Detect which cell encompasses the target text, then output its [x, y] center coordinate. 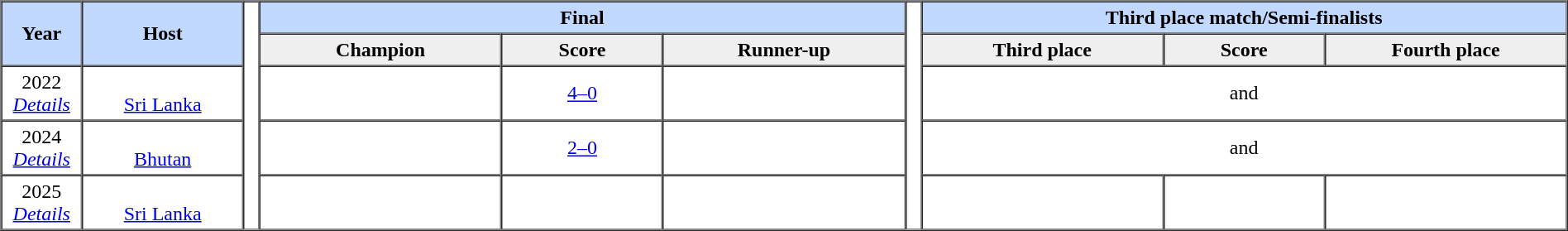
2024Details [42, 148]
Third place match/Semi-finalists [1244, 18]
Host [162, 34]
2022Details [42, 94]
4–0 [582, 94]
Final [582, 18]
Year [42, 34]
Third place [1042, 50]
2–0 [582, 148]
Bhutan [162, 148]
2025Details [42, 203]
Champion [380, 50]
Runner-up [784, 50]
Fourth place [1446, 50]
